Output the (x, y) coordinate of the center of the cell containing the given text.  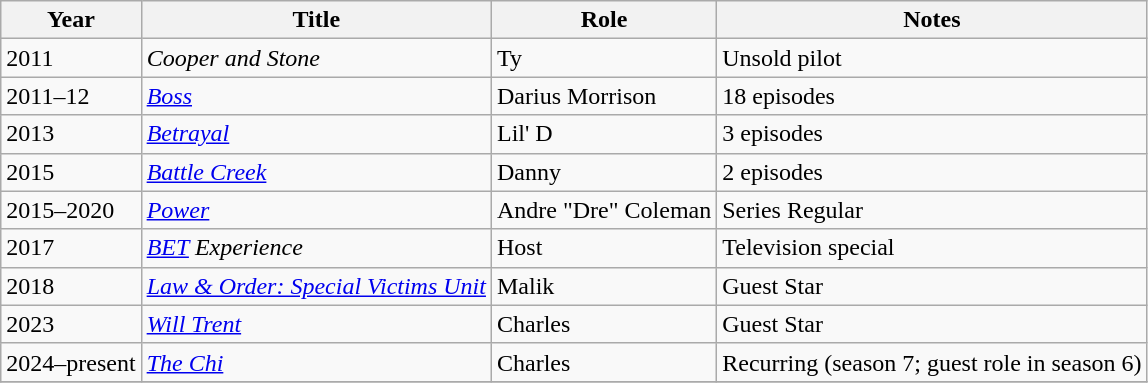
Darius Morrison (604, 96)
Ty (604, 58)
Andre "Dre" Coleman (604, 210)
2023 (71, 324)
2015 (71, 172)
Notes (932, 20)
3 episodes (932, 134)
2024–present (71, 362)
2018 (71, 286)
2011 (71, 58)
Boss (316, 96)
Betrayal (316, 134)
Television special (932, 248)
Will Trent (316, 324)
Role (604, 20)
Cooper and Stone (316, 58)
The Chi (316, 362)
2011–12 (71, 96)
Series Regular (932, 210)
2015–2020 (71, 210)
Malik (604, 286)
BET Experience (316, 248)
Lil' D (604, 134)
2013 (71, 134)
Year (71, 20)
Unsold pilot (932, 58)
Battle Creek (316, 172)
2017 (71, 248)
18 episodes (932, 96)
Recurring (season 7; guest role in season 6) (932, 362)
Law & Order: Special Victims Unit (316, 286)
Danny (604, 172)
Host (604, 248)
2 episodes (932, 172)
Power (316, 210)
Title (316, 20)
